Provide the (x, y) coordinate of the cell's center where the given text is located.  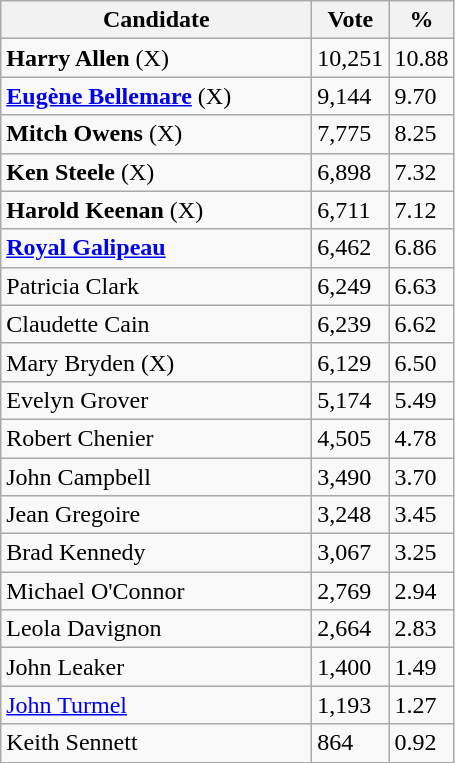
7.32 (422, 172)
1.27 (422, 705)
1,193 (350, 705)
9,144 (350, 96)
Candidate (156, 20)
6.63 (422, 286)
6,711 (350, 210)
6,462 (350, 248)
3.45 (422, 515)
Leola Davignon (156, 629)
Harold Keenan (X) (156, 210)
% (422, 20)
5.49 (422, 400)
5,174 (350, 400)
6,249 (350, 286)
6,129 (350, 362)
6,239 (350, 324)
2,664 (350, 629)
10.88 (422, 58)
2,769 (350, 591)
Brad Kennedy (156, 553)
7,775 (350, 134)
Mitch Owens (X) (156, 134)
1.49 (422, 667)
Mary Bryden (X) (156, 362)
6,898 (350, 172)
3,067 (350, 553)
6.50 (422, 362)
Eugène Bellemare (X) (156, 96)
6.62 (422, 324)
Keith Sennett (156, 743)
Evelyn Grover (156, 400)
3.25 (422, 553)
Patricia Clark (156, 286)
3,248 (350, 515)
4,505 (350, 438)
6.86 (422, 248)
3.70 (422, 477)
Vote (350, 20)
4.78 (422, 438)
9.70 (422, 96)
Ken Steele (X) (156, 172)
3,490 (350, 477)
John Turmel (156, 705)
Jean Gregoire (156, 515)
Claudette Cain (156, 324)
Harry Allen (X) (156, 58)
7.12 (422, 210)
0.92 (422, 743)
Michael O'Connor (156, 591)
10,251 (350, 58)
Robert Chenier (156, 438)
864 (350, 743)
8.25 (422, 134)
John Campbell (156, 477)
John Leaker (156, 667)
2.83 (422, 629)
Royal Galipeau (156, 248)
2.94 (422, 591)
1,400 (350, 667)
